Scan for the cell matching the given text and deliver its [x, y] coordinate at center. 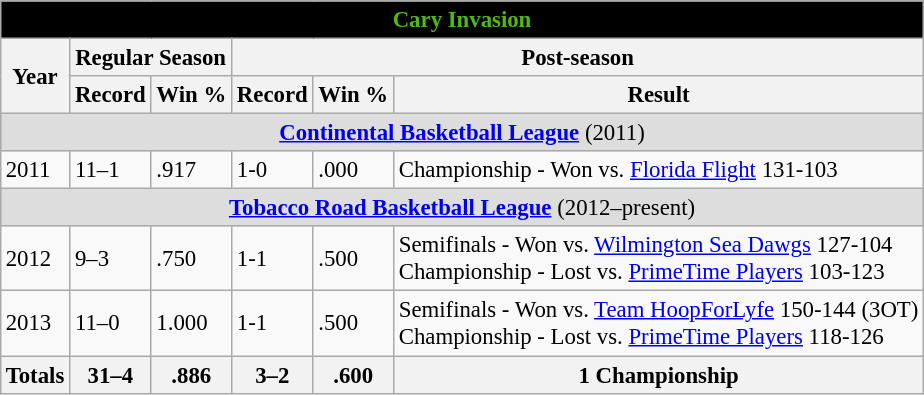
31–4 [110, 375]
1-0 [272, 170]
Result [658, 95]
.000 [353, 170]
Semifinals - Won vs. Team HoopForLyfe 150-144 (3OT) Championship - Lost vs. PrimeTime Players 118-126 [658, 324]
.600 [353, 375]
Semifinals - Won vs. Wilmington Sea Dawgs 127-104 Championship - Lost vs. PrimeTime Players 103-123 [658, 258]
2012 [34, 258]
Regular Season [151, 58]
11–1 [110, 170]
9–3 [110, 258]
2013 [34, 324]
1.000 [191, 324]
11–0 [110, 324]
.917 [191, 170]
.886 [191, 375]
Post-season [578, 58]
1 Championship [658, 375]
Year [34, 76]
Championship - Won vs. Florida Flight 131-103 [658, 170]
2011 [34, 170]
Totals [34, 375]
Continental Basketball League (2011) [462, 133]
Tobacco Road Basketball League (2012–present) [462, 208]
.750 [191, 258]
3–2 [272, 375]
Cary Invasion [462, 20]
